Provide the [X, Y] coordinate of the cell's center where the given text is located.  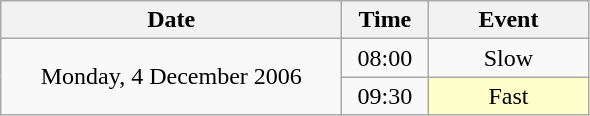
Slow [508, 58]
Fast [508, 96]
Event [508, 20]
Time [385, 20]
Monday, 4 December 2006 [172, 77]
Date [172, 20]
09:30 [385, 96]
08:00 [385, 58]
